Detect which cell encompasses the target text, then output its (X, Y) center coordinate. 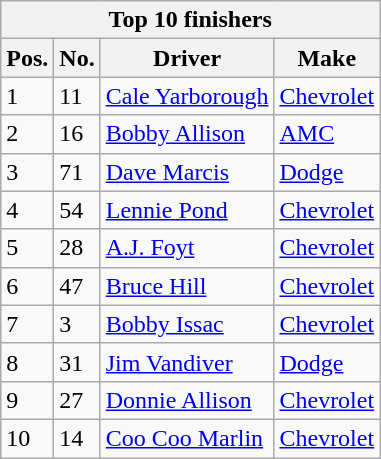
6 (28, 286)
Driver (187, 58)
No. (77, 58)
27 (77, 400)
5 (28, 248)
16 (77, 134)
Pos. (28, 58)
A.J. Foyt (187, 248)
Coo Coo Marlin (187, 438)
14 (77, 438)
Make (327, 58)
2 (28, 134)
8 (28, 362)
Lennie Pond (187, 210)
Bobby Allison (187, 134)
Donnie Allison (187, 400)
54 (77, 210)
Bobby Issac (187, 324)
Top 10 finishers (190, 20)
47 (77, 286)
71 (77, 172)
4 (28, 210)
AMC (327, 134)
Dave Marcis (187, 172)
Cale Yarborough (187, 96)
31 (77, 362)
28 (77, 248)
7 (28, 324)
11 (77, 96)
Bruce Hill (187, 286)
9 (28, 400)
10 (28, 438)
Jim Vandiver (187, 362)
1 (28, 96)
